Return (x, y) of the center of cell containing provided text 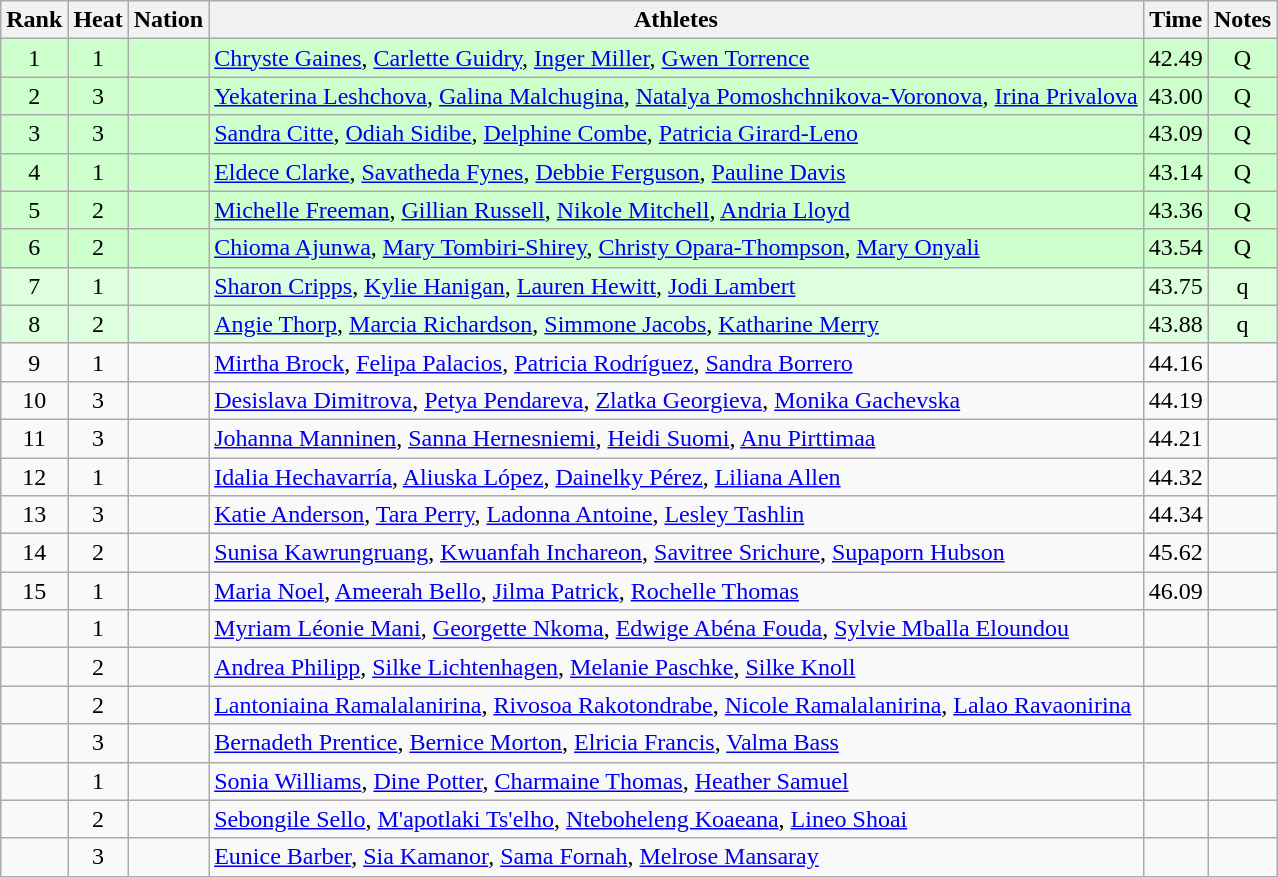
12 (34, 477)
Sunisa Kawrungruang, Kwuanfah Inchareon, Savitree Srichure, Supaporn Hubson (676, 553)
Sebongile Sello, M'apotlaki Ts'elho, Nteboheleng Koaeana, Lineo Shoai (676, 819)
Lantoniaina Ramalalanirina, Rivosoa Rakotondrabe, Nicole Ramalalanirina, Lalao Ravaonirina (676, 705)
Chioma Ajunwa, Mary Tombiri-Shirey, Christy Opara-Thompson, Mary Onyali (676, 248)
11 (34, 438)
Sonia Williams, Dine Potter, Charmaine Thomas, Heather Samuel (676, 781)
Katie Anderson, Tara Perry, Ladonna Antoine, Lesley Tashlin (676, 515)
43.00 (1176, 96)
9 (34, 362)
Notes (1242, 20)
4 (34, 172)
Eunice Barber, Sia Kamanor, Sama Fornah, Melrose Mansaray (676, 857)
43.88 (1176, 324)
Athletes (676, 20)
Angie Thorp, Marcia Richardson, Simmone Jacobs, Katharine Merry (676, 324)
Rank (34, 20)
46.09 (1176, 591)
43.75 (1176, 286)
44.34 (1176, 515)
Sharon Cripps, Kylie Hanigan, Lauren Hewitt, Jodi Lambert (676, 286)
Heat (98, 20)
15 (34, 591)
Time (1176, 20)
Johanna Manninen, Sanna Hernesniemi, Heidi Suomi, Anu Pirttimaa (676, 438)
Yekaterina Leshchova, Galina Malchugina, Natalya Pomoshchnikova-Voronova, Irina Privalova (676, 96)
13 (34, 515)
42.49 (1176, 58)
Myriam Léonie Mani, Georgette Nkoma, Edwige Abéna Fouda, Sylvie Mballa Eloundou (676, 629)
44.19 (1176, 400)
Andrea Philipp, Silke Lichtenhagen, Melanie Paschke, Silke Knoll (676, 667)
Idalia Hechavarría, Aliuska López, Dainelky Pérez, Liliana Allen (676, 477)
Desislava Dimitrova, Petya Pendareva, Zlatka Georgieva, Monika Gachevska (676, 400)
Nation (168, 20)
Mirtha Brock, Felipa Palacios, Patricia Rodríguez, Sandra Borrero (676, 362)
Chryste Gaines, Carlette Guidry, Inger Miller, Gwen Torrence (676, 58)
7 (34, 286)
43.36 (1176, 210)
45.62 (1176, 553)
Sandra Citte, Odiah Sidibe, Delphine Combe, Patricia Girard-Leno (676, 134)
44.16 (1176, 362)
44.32 (1176, 477)
6 (34, 248)
10 (34, 400)
Eldece Clarke, Savatheda Fynes, Debbie Ferguson, Pauline Davis (676, 172)
44.21 (1176, 438)
43.09 (1176, 134)
Michelle Freeman, Gillian Russell, Nikole Mitchell, Andria Lloyd (676, 210)
43.14 (1176, 172)
43.54 (1176, 248)
8 (34, 324)
5 (34, 210)
Maria Noel, Ameerah Bello, Jilma Patrick, Rochelle Thomas (676, 591)
Bernadeth Prentice, Bernice Morton, Elricia Francis, Valma Bass (676, 743)
14 (34, 553)
